Determine the [x, y] coordinate at the center of the cell enclosing the given text.  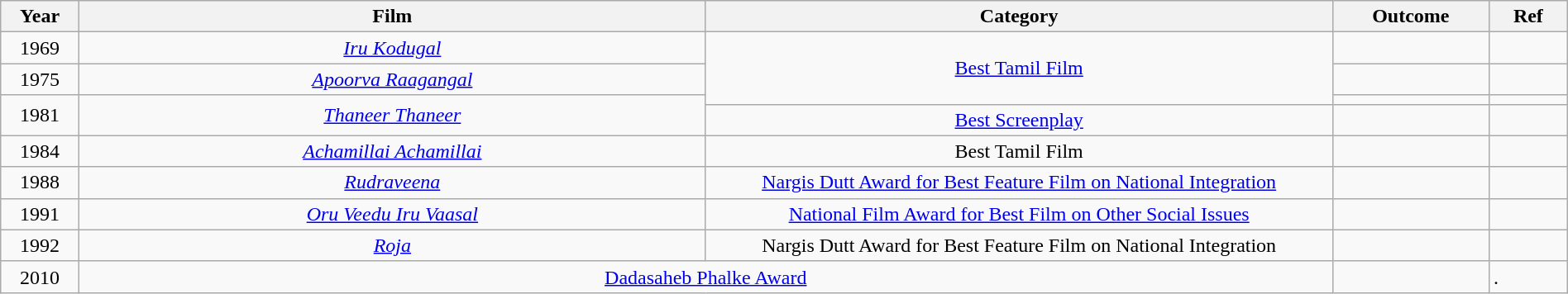
1969 [40, 48]
Iru Kodugal [392, 48]
Thaneer Thaneer [392, 116]
1992 [40, 245]
National Film Award for Best Film on Other Social Issues [1019, 214]
1981 [40, 116]
1988 [40, 183]
Dadasaheb Phalke Award [705, 277]
Category [1019, 17]
Roja [392, 245]
Rudraveena [392, 183]
2010 [40, 277]
Oru Veedu Iru Vaasal [392, 214]
Apoorva Raagangal [392, 79]
Best Screenplay [1019, 120]
Ref [1528, 17]
Achamillai Achamillai [392, 151]
1991 [40, 214]
Film [392, 17]
1984 [40, 151]
1975 [40, 79]
Year [40, 17]
. [1528, 277]
Outcome [1411, 17]
